Identify which cell holds the provided text, then report its (X, Y) central coordinate. 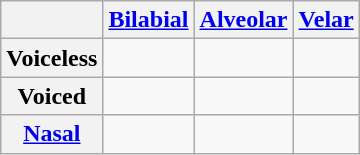
Nasal (52, 134)
Velar (326, 20)
Bilabial (148, 20)
Alveolar (244, 20)
Voiced (52, 96)
Voiceless (52, 58)
